Return the (x, y) coordinate for the center point of the cell that contains the specified text.  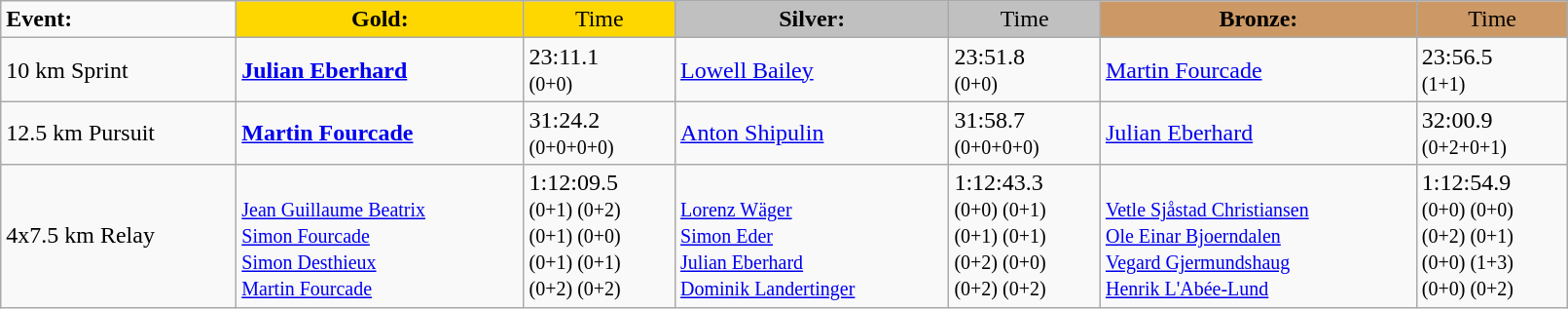
23:11.1(0+0) (600, 70)
Anton Shipulin (812, 133)
Bronze: (1258, 19)
Lowell Bailey (812, 70)
31:24.2(0+0+0+0) (600, 133)
31:58.7(0+0+0+0) (1025, 133)
23:51.8(0+0) (1025, 70)
Lorenz WägerSimon EderJulian EberhardDominik Landertinger (812, 236)
1:12:43.3(0+0) (0+1)(0+1) (0+1)(0+2) (0+0)(0+2) (0+2) (1025, 236)
4x7.5 km Relay (119, 236)
12.5 km Pursuit (119, 133)
10 km Sprint (119, 70)
1:12:09.5(0+1) (0+2)(0+1) (0+0)(0+1) (0+1)(0+2) (0+2) (600, 236)
Jean Guillaume BeatrixSimon FourcadeSimon DesthieuxMartin Fourcade (380, 236)
Vetle Sjåstad ChristiansenOle Einar BjoerndalenVegard GjermundshaugHenrik L'Abée-Lund (1258, 236)
1:12:54.9(0+0) (0+0)(0+2) (0+1)(0+0) (1+3)(0+0) (0+2) (1492, 236)
Gold: (380, 19)
Silver: (812, 19)
Event: (119, 19)
23:56.5(1+1) (1492, 70)
32:00.9(0+2+0+1) (1492, 133)
